Output the (X, Y) coordinate of the center of the cell containing the given text.  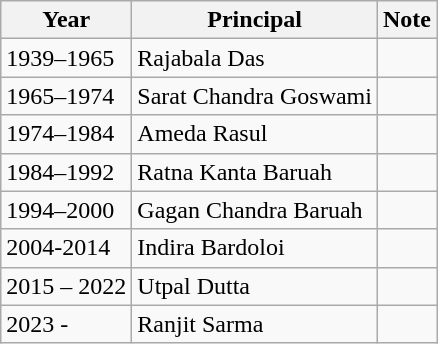
Principal (255, 20)
Indira Bardoloi (255, 248)
2023 - (66, 324)
Ranjit Sarma (255, 324)
2004-2014 (66, 248)
Sarat Chandra Goswami (255, 96)
1984–1992 (66, 172)
Utpal Dutta (255, 286)
1965–1974 (66, 96)
Gagan Chandra Baruah (255, 210)
Ameda Rasul (255, 134)
1974–1984 (66, 134)
Year (66, 20)
Ratna Kanta Baruah (255, 172)
Note (406, 20)
2015 – 2022 (66, 286)
1994–2000 (66, 210)
1939–1965 (66, 58)
Rajabala Das (255, 58)
